Capture the cell that displays the provided text and extract its (x, y) central coordinate. 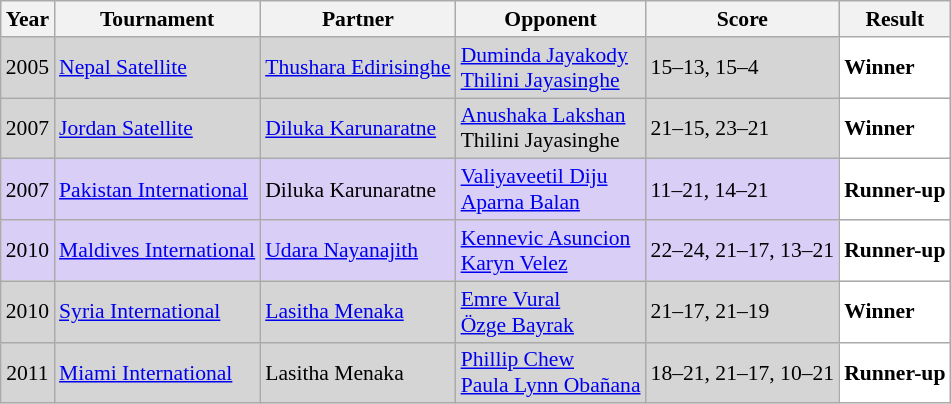
Tournament (157, 19)
Phillip Chew Paula Lynn Obañana (551, 372)
Valiyaveetil Diju Aparna Balan (551, 190)
Maldives International (157, 250)
21–17, 21–19 (743, 312)
Nepal Satellite (157, 68)
2005 (28, 68)
Udara Nayanajith (358, 250)
Opponent (551, 19)
Anushaka Lakshan Thilini Jayasinghe (551, 128)
Kennevic Asuncion Karyn Velez (551, 250)
21–15, 23–21 (743, 128)
18–21, 21–17, 10–21 (743, 372)
Thushara Edirisinghe (358, 68)
Miami International (157, 372)
Score (743, 19)
Year (28, 19)
Pakistan International (157, 190)
15–13, 15–4 (743, 68)
22–24, 21–17, 13–21 (743, 250)
11–21, 14–21 (743, 190)
Syria International (157, 312)
Jordan Satellite (157, 128)
Emre Vural Özge Bayrak (551, 312)
Partner (358, 19)
2011 (28, 372)
Result (894, 19)
Duminda Jayakody Thilini Jayasinghe (551, 68)
